Return the [x, y] coordinate for the center point of the cell that contains the specified text.  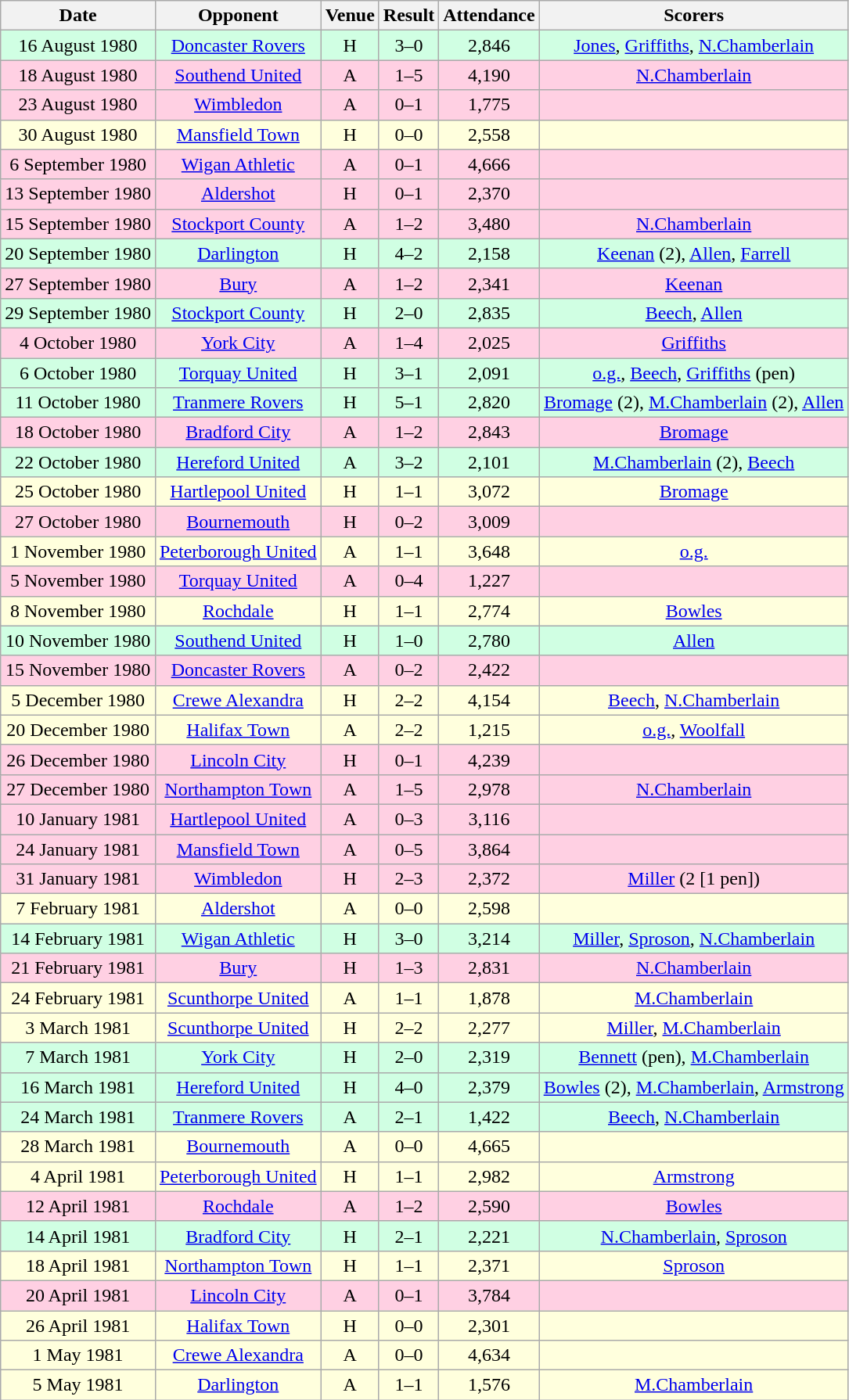
4 October 1980 [78, 343]
Opponent [238, 16]
27 October 1980 [78, 522]
2,422 [489, 670]
14 April 1981 [78, 1236]
3–1 [408, 373]
31 January 1981 [78, 879]
1 November 1980 [78, 551]
2,101 [489, 462]
2,820 [489, 403]
2,319 [489, 1057]
1 May 1981 [78, 1355]
28 March 1981 [78, 1147]
1,227 [489, 581]
16 August 1980 [78, 45]
16 March 1981 [78, 1087]
Bennett (pen), M.Chamberlain [693, 1057]
2,846 [489, 45]
4 April 1981 [78, 1176]
Miller, M.Chamberlain [693, 1028]
4,154 [489, 700]
6 September 1980 [78, 164]
20 September 1980 [78, 253]
Griffiths [693, 343]
3 March 1981 [78, 1028]
Armstrong [693, 1176]
2,301 [489, 1326]
1,215 [489, 730]
1–0 [408, 641]
4,239 [489, 759]
o.g., Beech, Griffiths (pen) [693, 373]
2,025 [489, 343]
12 April 1981 [78, 1206]
5–1 [408, 403]
4,634 [489, 1355]
1,878 [489, 998]
4–2 [408, 253]
29 September 1980 [78, 313]
21 February 1981 [78, 968]
5 May 1981 [78, 1385]
Result [408, 16]
3–2 [408, 462]
30 August 1980 [78, 135]
2,370 [489, 194]
11 October 1980 [78, 403]
o.g., Woolfall [693, 730]
Date [78, 16]
23 August 1980 [78, 105]
18 April 1981 [78, 1265]
2,221 [489, 1236]
24 March 1981 [78, 1117]
3,784 [489, 1295]
Miller, Sproson, N.Chamberlain [693, 939]
2,590 [489, 1206]
24 January 1981 [78, 849]
2,780 [489, 641]
7 February 1981 [78, 909]
2,341 [489, 283]
1,422 [489, 1117]
10 November 1980 [78, 641]
10 January 1981 [78, 819]
24 February 1981 [78, 998]
4–0 [408, 1087]
3,864 [489, 849]
Allen [693, 641]
2,372 [489, 879]
0–3 [408, 819]
Sproson [693, 1265]
22 October 1980 [78, 462]
2,843 [489, 433]
2,371 [489, 1265]
2,558 [489, 135]
26 December 1980 [78, 759]
0–4 [408, 581]
14 February 1981 [78, 939]
Attendance [489, 16]
18 October 1980 [78, 433]
27 December 1980 [78, 789]
N.Chamberlain, Sproson [693, 1236]
2,158 [489, 253]
2,774 [489, 611]
5 November 1980 [78, 581]
3,648 [489, 551]
Miller (2 [1 pen]) [693, 879]
o.g. [693, 551]
4,665 [489, 1147]
4,190 [489, 75]
Bowles (2), M.Chamberlain, Armstrong [693, 1087]
Keenan (2), Allen, Farrell [693, 253]
1,775 [489, 105]
8 November 1980 [78, 611]
2–3 [408, 879]
7 March 1981 [78, 1057]
Beech, Allen [693, 313]
Scorers [693, 16]
0–5 [408, 849]
M.Chamberlain (2), Beech [693, 462]
1–3 [408, 968]
2,277 [489, 1028]
2,091 [489, 373]
3,009 [489, 522]
20 April 1981 [78, 1295]
2,598 [489, 909]
2,982 [489, 1176]
27 September 1980 [78, 283]
5 December 1980 [78, 700]
Keenan [693, 283]
3,214 [489, 939]
4,666 [489, 164]
1,576 [489, 1385]
20 December 1980 [78, 730]
2,831 [489, 968]
3,116 [489, 819]
Venue [350, 16]
Bromage (2), M.Chamberlain (2), Allen [693, 403]
13 September 1980 [78, 194]
1–4 [408, 343]
18 August 1980 [78, 75]
2,835 [489, 313]
6 October 1980 [78, 373]
25 October 1980 [78, 492]
Jones, Griffiths, N.Chamberlain [693, 45]
15 September 1980 [78, 224]
15 November 1980 [78, 670]
2,379 [489, 1087]
2,978 [489, 789]
3,072 [489, 492]
26 April 1981 [78, 1326]
3,480 [489, 224]
